Find where the given text appears and provide that cell's center as (x, y) coordinate. 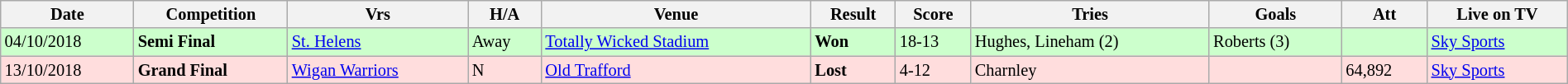
Grand Final (211, 70)
Totally Wicked Stadium (676, 42)
Away (504, 42)
N (504, 70)
Att (1384, 14)
Old Trafford (676, 70)
Won (853, 42)
St. Helens (378, 42)
H/A (504, 14)
13/10/2018 (68, 70)
64,892 (1384, 70)
Date (68, 14)
Hughes, Lineham (2) (1090, 42)
4-12 (933, 70)
Live on TV (1498, 14)
Competition (211, 14)
Result (853, 14)
Roberts (3) (1275, 42)
Score (933, 14)
Vrs (378, 14)
Goals (1275, 14)
Semi Final (211, 42)
Wigan Warriors (378, 70)
04/10/2018 (68, 42)
Charnley (1090, 70)
Tries (1090, 14)
Venue (676, 14)
Lost (853, 70)
18-13 (933, 42)
